Provide the [x, y] coordinate of the cell's center where the given text is located.  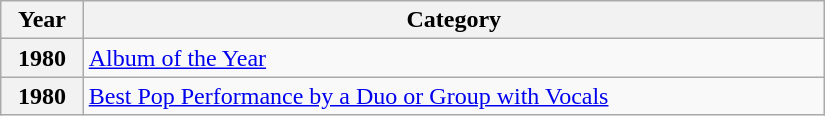
Category [454, 20]
Best Pop Performance by a Duo or Group with Vocals [454, 96]
Year [42, 20]
Album of the Year [454, 58]
